Identify which cell holds the provided text, then report its [x, y] central coordinate. 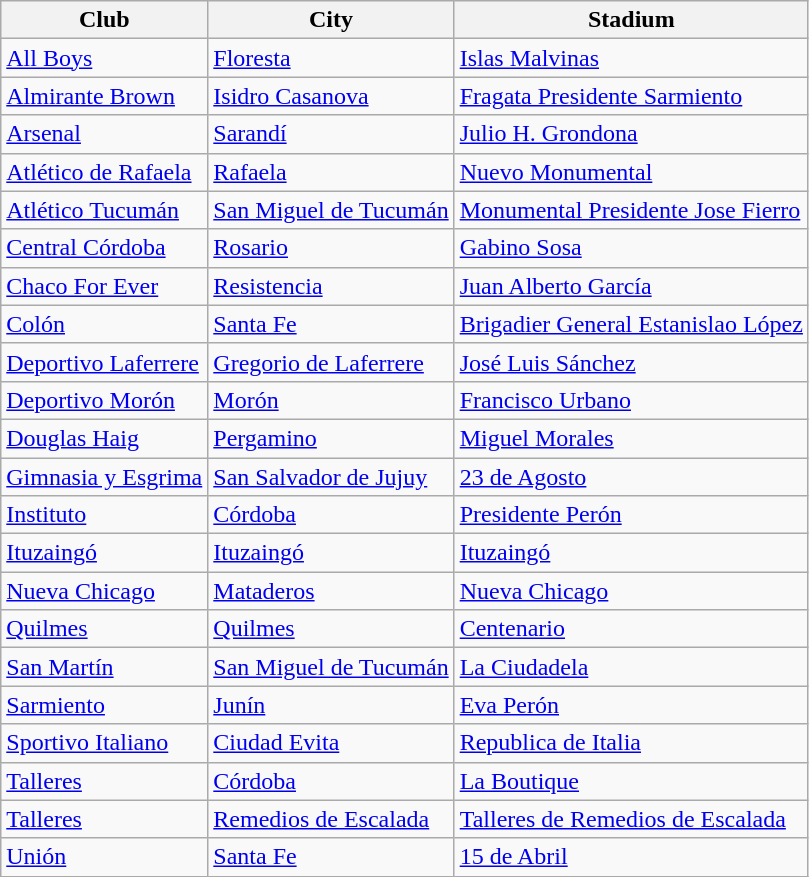
Julio H. Grondona [631, 134]
Brigadier General Estanislao López [631, 324]
Remedios de Escalada [331, 819]
Sportivo Italiano [104, 743]
José Luis Sánchez [631, 362]
Talleres de Remedios de Escalada [631, 819]
Junín [331, 705]
Morón [331, 400]
Unión [104, 857]
All Boys [104, 58]
Sarandí [331, 134]
Gimnasia y Esgrima [104, 477]
Gabino Sosa [631, 248]
San Martín [104, 667]
Resistencia [331, 286]
Juan Alberto García [631, 286]
Douglas Haig [104, 438]
Chaco For Ever [104, 286]
Islas Malvinas [631, 58]
Floresta [331, 58]
Atlético de Rafaela [104, 172]
Nuevo Monumental [631, 172]
Deportivo Morón [104, 400]
Atlético Tucumán [104, 210]
Presidente Perón [631, 515]
San Salvador de Jujuy [331, 477]
Fragata Presidente Sarmiento [631, 96]
Gregorio de Laferrere [331, 362]
23 de Agosto [631, 477]
Arsenal [104, 134]
Stadium [631, 20]
Sarmiento [104, 705]
15 de Abril [631, 857]
Eva Perón [631, 705]
Colón [104, 324]
Central Córdoba [104, 248]
Deportivo Laferrere [104, 362]
Isidro Casanova [331, 96]
Republica de Italia [631, 743]
City [331, 20]
Mataderos [331, 591]
Almirante Brown [104, 96]
Monumental Presidente Jose Fierro [631, 210]
Francisco Urbano [631, 400]
Ciudad Evita [331, 743]
Rosario [331, 248]
Instituto [104, 515]
Rafaela [331, 172]
Club [104, 20]
Centenario [631, 629]
Pergamino [331, 438]
La Ciudadela [631, 667]
La Boutique [631, 781]
Miguel Morales [631, 438]
